Determine the (X, Y) coordinate at the center of the cell enclosing the given text.  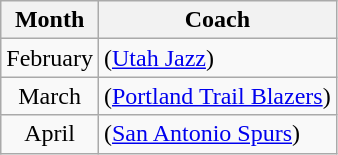
Coach (217, 20)
(San Antonio Spurs) (217, 134)
(Portland Trail Blazers) (217, 96)
March (50, 96)
Month (50, 20)
(Utah Jazz) (217, 58)
February (50, 58)
April (50, 134)
